Output the [x, y] coordinate of the center of the cell containing the given text.  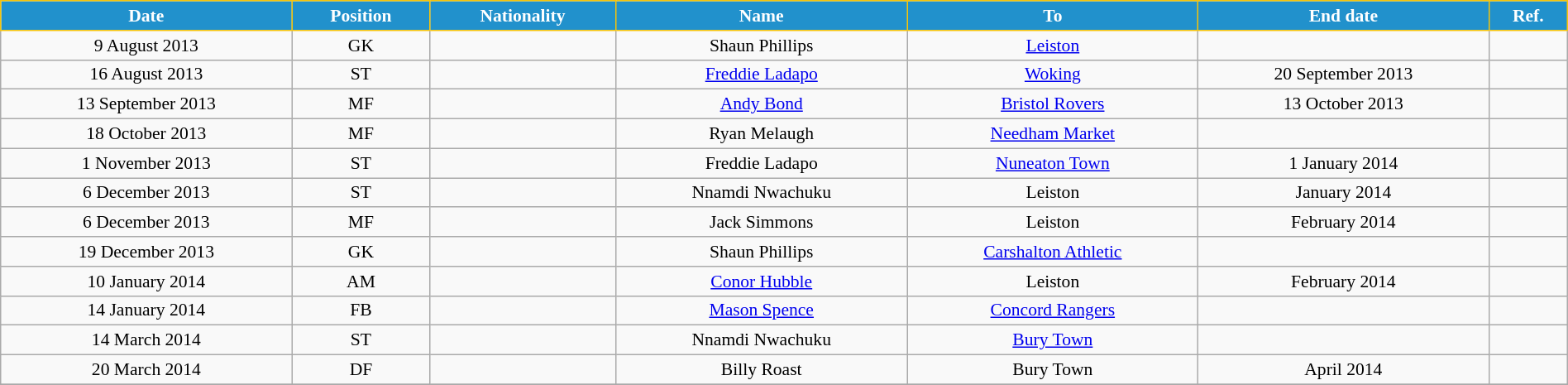
13 October 2013 [1343, 104]
16 August 2013 [146, 75]
To [1052, 16]
19 December 2013 [146, 252]
Ref. [1528, 16]
9 August 2013 [146, 46]
Conor Hubble [761, 282]
Jack Simmons [761, 223]
Mason Spence [761, 310]
FB [361, 310]
1 January 2014 [1343, 163]
Nationality [523, 16]
DF [361, 370]
January 2014 [1343, 193]
April 2014 [1343, 370]
10 January 2014 [146, 282]
20 September 2013 [1343, 75]
Carshalton Athletic [1052, 252]
Bristol Rovers [1052, 104]
18 October 2013 [146, 134]
AM [361, 282]
Date [146, 16]
Needham Market [1052, 134]
14 March 2014 [146, 340]
Ryan Melaugh [761, 134]
13 September 2013 [146, 104]
20 March 2014 [146, 370]
End date [1343, 16]
Billy Roast [761, 370]
Name [761, 16]
Concord Rangers [1052, 310]
14 January 2014 [146, 310]
Position [361, 16]
Andy Bond [761, 104]
1 November 2013 [146, 163]
Nuneaton Town [1052, 163]
Woking [1052, 75]
